Extract the [x, y] coordinate from the center of the cell holding the provided text.  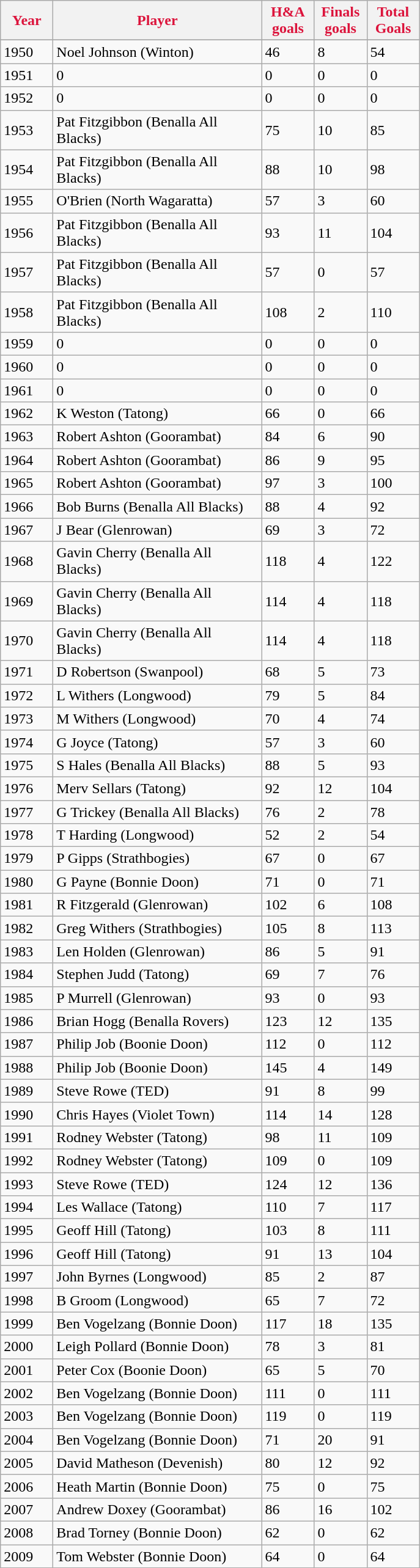
1973 [27, 719]
1996 [27, 1254]
97 [288, 483]
1970 [27, 640]
H&A goals [288, 21]
9 [341, 460]
149 [393, 1068]
1994 [27, 1207]
Tom Webster (Bonnie Doon) [158, 1556]
128 [393, 1114]
1995 [27, 1231]
2002 [27, 1393]
1956 [27, 232]
100 [393, 483]
81 [393, 1347]
68 [288, 672]
Greg Withers (Strathbogies) [158, 928]
1993 [27, 1184]
O'Brien (North Wagaratta) [158, 201]
80 [288, 1463]
1979 [27, 859]
1984 [27, 975]
T Harding (Longwood) [158, 835]
Noel Johnson (Winton) [158, 52]
1988 [27, 1068]
1965 [27, 483]
Year [27, 21]
1997 [27, 1277]
1963 [27, 437]
1960 [27, 367]
Bob Burns (Benalla All Blacks) [158, 507]
John Byrnes (Longwood) [158, 1277]
14 [341, 1114]
1972 [27, 695]
113 [393, 928]
103 [288, 1231]
M Withers (Longwood) [158, 719]
Finals goals [341, 21]
1954 [27, 170]
18 [341, 1324]
2004 [27, 1440]
1968 [27, 561]
90 [393, 437]
1976 [27, 788]
1969 [27, 601]
1955 [27, 201]
145 [288, 1068]
Total Goals [393, 21]
Brian Hogg (Benalla Rovers) [158, 1021]
1977 [27, 812]
1966 [27, 507]
1974 [27, 742]
1975 [27, 765]
D Robertson (Swanpool) [158, 672]
1999 [27, 1324]
1992 [27, 1160]
123 [288, 1021]
Brad Torney (Bonnie Doon) [158, 1533]
122 [393, 561]
1987 [27, 1044]
1991 [27, 1137]
74 [393, 719]
B Groom (Longwood) [158, 1300]
2000 [27, 1347]
1981 [27, 905]
1978 [27, 835]
Player [158, 21]
S Hales (Benalla All Blacks) [158, 765]
G Payne (Bonnie Doon) [158, 882]
1952 [27, 98]
79 [288, 695]
2007 [27, 1509]
16 [341, 1509]
1958 [27, 312]
1990 [27, 1114]
P Murrell (Glenrowan) [158, 998]
124 [288, 1184]
L Withers (Longwood) [158, 695]
1971 [27, 672]
2008 [27, 1533]
2009 [27, 1556]
Heath Martin (Bonnie Doon) [158, 1486]
46 [288, 52]
G Trickey (Benalla All Blacks) [158, 812]
R Fitzgerald (Glenrowan) [158, 905]
P Gipps (Strathbogies) [158, 859]
David Matheson (Devenish) [158, 1463]
105 [288, 928]
1983 [27, 951]
Len Holden (Glenrowan) [158, 951]
Stephen Judd (Tatong) [158, 975]
Andrew Doxey (Goorambat) [158, 1509]
1982 [27, 928]
87 [393, 1277]
2003 [27, 1416]
1998 [27, 1300]
13 [341, 1254]
2006 [27, 1486]
1964 [27, 460]
1980 [27, 882]
1950 [27, 52]
1985 [27, 998]
Merv Sellars (Tatong) [158, 788]
136 [393, 1184]
Chris Hayes (Violet Town) [158, 1114]
1967 [27, 530]
1953 [27, 130]
52 [288, 835]
Leigh Pollard (Bonnie Doon) [158, 1347]
K Weston (Tatong) [158, 414]
1951 [27, 75]
G Joyce (Tatong) [158, 742]
Peter Cox (Boonie Doon) [158, 1370]
73 [393, 672]
1961 [27, 390]
20 [341, 1440]
1959 [27, 343]
99 [393, 1091]
95 [393, 460]
Les Wallace (Tatong) [158, 1207]
1957 [27, 273]
1989 [27, 1091]
1986 [27, 1021]
1962 [27, 414]
J Bear (Glenrowan) [158, 530]
2001 [27, 1370]
2005 [27, 1463]
